From the cell containing the given text, extract its center point as [X, Y] coordinate. 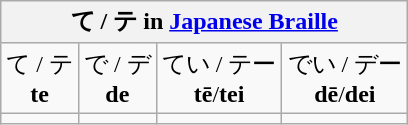
てい / テー tē/tei [219, 78]
て / テ te [40, 78]
で / デ de [117, 78]
て / テ in Japanese Braille [204, 22]
でい / デー dē/dei [345, 78]
